Capture the cell that displays the provided text and extract its (x, y) central coordinate. 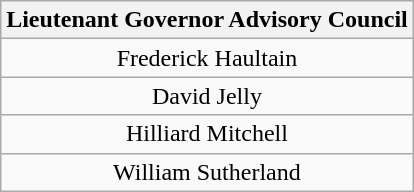
David Jelly (208, 96)
Frederick Haultain (208, 58)
William Sutherland (208, 172)
Lieutenant Governor Advisory Council (208, 20)
Hilliard Mitchell (208, 134)
